Return [X, Y] of the center of cell containing provided text 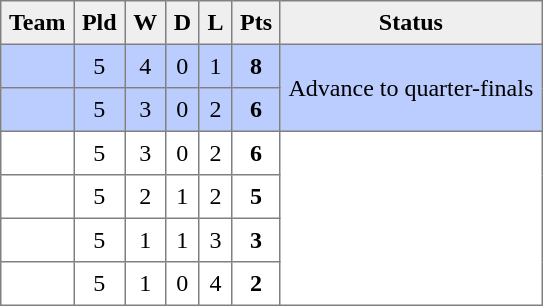
Status [410, 23]
L [216, 23]
8 [256, 66]
Pts [256, 23]
Team [38, 23]
W [145, 23]
Advance to quarter-finals [410, 88]
Pld [100, 23]
D [182, 23]
